For the text-containing cell, return its midpoint in (x, y) coordinate format. 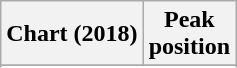
Chart (2018) (72, 34)
Peakposition (189, 34)
